Locate the cell with the specified text and output its [x, y] center coordinate. 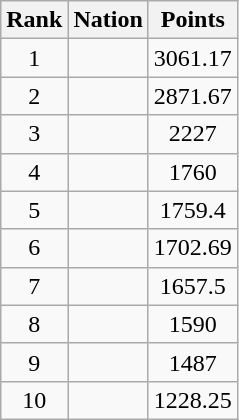
4 [34, 172]
Points [192, 20]
Rank [34, 20]
3 [34, 134]
2 [34, 96]
1760 [192, 172]
8 [34, 324]
5 [34, 210]
9 [34, 362]
3061.17 [192, 58]
1657.5 [192, 286]
1228.25 [192, 400]
1702.69 [192, 248]
2227 [192, 134]
7 [34, 286]
6 [34, 248]
1759.4 [192, 210]
Nation [108, 20]
1487 [192, 362]
10 [34, 400]
1590 [192, 324]
1 [34, 58]
2871.67 [192, 96]
